Identify which cell holds the provided text, then report its (X, Y) central coordinate. 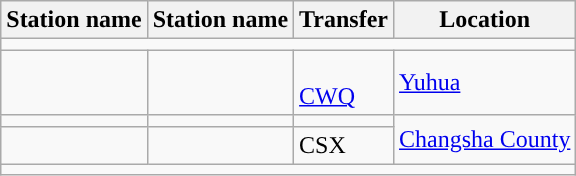
Transfer (344, 20)
Changsha County (485, 140)
CSX (344, 145)
Location (485, 20)
CWQ (344, 82)
Yuhua (485, 82)
